For the text-containing cell, return its midpoint in [X, Y] coordinate format. 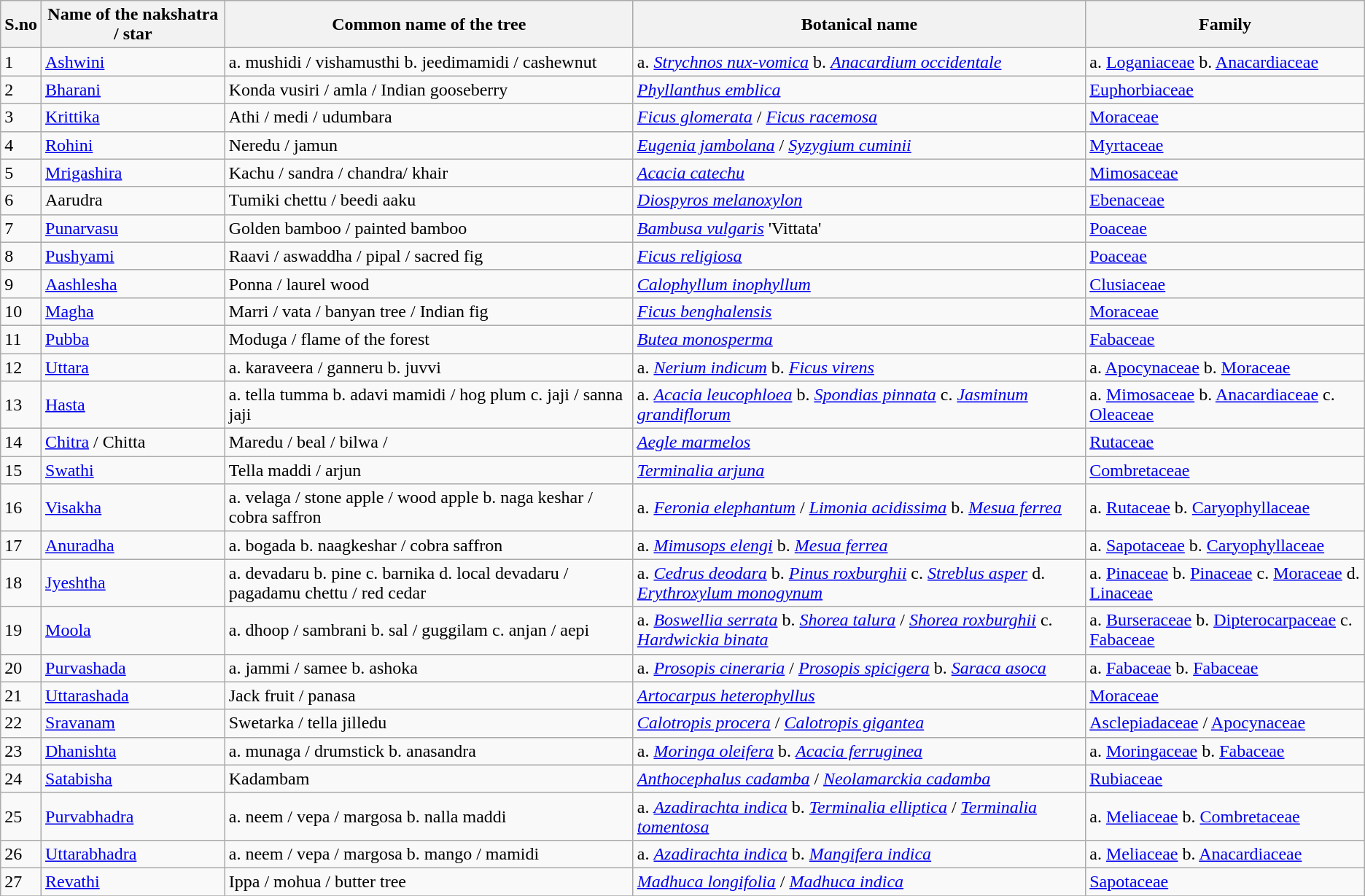
Acacia catechu [859, 173]
Sapotaceae [1225, 881]
Combretaceae [1225, 470]
4 [21, 145]
Raavi / aswaddha / pipal / sacred fig [429, 256]
25 [21, 817]
a. devadaru b. pine c. barnika d. local devadaru / pagadamu chettu / red cedar [429, 583]
a. neem / vepa / margosa b. mango / mamidi [429, 854]
Pubba [133, 339]
6 [21, 200]
a. neem / vepa / margosa b. nalla maddi [429, 817]
3 [21, 117]
a. Strychnos nux-vomica b. Anacardium occidentale [859, 62]
a. Burseraceae b. Dipterocarpaceae c. Fabaceae [1225, 630]
a. Moringa oleifera b. Acacia ferruginea [859, 751]
Eugenia jambolana / Syzygium cuminii [859, 145]
Ficus benghalensis [859, 311]
Rutaceae [1225, 443]
Krittika [133, 117]
Punarvasu [133, 228]
Uttarabhadra [133, 854]
Fabaceae [1225, 339]
Ficus religiosa [859, 256]
a. Nerium indicum b. Ficus virens [859, 367]
Revathi [133, 881]
a. karaveera / ganneru b. juvvi [429, 367]
Aarudra [133, 200]
Aegle marmelos [859, 443]
Butea monosperma [859, 339]
Hasta [133, 405]
Common name of the tree [429, 25]
Artocarpus heterophyllus [859, 696]
Aashlesha [133, 284]
Rohini [133, 145]
Tumiki chettu / beedi aaku [429, 200]
S.no [21, 25]
Ponna / laurel wood [429, 284]
Terminalia arjuna [859, 470]
2 [21, 90]
Clusiaceae [1225, 284]
Botanical name [859, 25]
Ficus glomerata / Ficus racemosa [859, 117]
Calotropis procera / Calotropis gigantea [859, 723]
a. Azadirachta indica b. Terminalia elliptica / Terminalia tomentosa [859, 817]
27 [21, 881]
a. Rutaceae b. Caryophyllaceae [1225, 507]
Bambusa vulgaris 'Vittata' [859, 228]
Bharani [133, 90]
14 [21, 443]
a. Feronia elephantum / Limonia acidissima b. Mesua ferrea [859, 507]
Uttarashada [133, 696]
26 [21, 854]
Athi / medi / udumbara [429, 117]
a. Acacia leucophloea b. Spondias pinnata c. Jasminum grandiflorum [859, 405]
Tella maddi / arjun [429, 470]
a. Loganiaceae b. Anacardiaceae [1225, 62]
Maredu / beal / bilwa / [429, 443]
Satabisha [133, 779]
Calophyllum inophyllum [859, 284]
8 [21, 256]
a. dhoop / sambrani b. sal / guggilam c. anjan / aepi [429, 630]
Purvabhadra [133, 817]
a. jammi / samee b. ashoka [429, 668]
Golden bamboo / painted bamboo [429, 228]
Phyllanthus emblica [859, 90]
a. Apocynaceae b. Moraceae [1225, 367]
9 [21, 284]
24 [21, 779]
15 [21, 470]
1 [21, 62]
Ebenaceae [1225, 200]
Visakha [133, 507]
16 [21, 507]
Kachu / sandra / chandra/ khair [429, 173]
a. Azadirachta indica b. Mangifera indica [859, 854]
Sravanam [133, 723]
a. munaga / drumstick b. anasandra [429, 751]
12 [21, 367]
a. Mimusops elengi b. Mesua ferrea [859, 545]
Jyeshtha [133, 583]
18 [21, 583]
23 [21, 751]
5 [21, 173]
7 [21, 228]
Mimosaceae [1225, 173]
Ippa / mohua / butter tree [429, 881]
Rubiaceae [1225, 779]
a. Mimosaceae b. Anacardiaceae c. Oleaceae [1225, 405]
Ashwini [133, 62]
10 [21, 311]
a. mushidi / vishamusthi b. jeedimamidi / cashewnut [429, 62]
a. Fabaceae b. Fabaceae [1225, 668]
Diospyros melanoxylon [859, 200]
Jack fruit / panasa [429, 696]
Neredu / jamun [429, 145]
22 [21, 723]
Swathi [133, 470]
Konda vusiri / amla / Indian gooseberry [429, 90]
a. Meliaceae b. Combretaceae [1225, 817]
Myrtaceae [1225, 145]
11 [21, 339]
Name of the nakshatra / star [133, 25]
Euphorbiaceae [1225, 90]
a. bogada b. naagkeshar / cobra saffron [429, 545]
Dhanishta [133, 751]
19 [21, 630]
Mrigashira [133, 173]
13 [21, 405]
Marri / vata / banyan tree / Indian fig [429, 311]
Anthocephalus cadamba / Neolamarckia cadamba [859, 779]
Magha [133, 311]
a. Meliaceae b. Anacardiaceae [1225, 854]
a. Sapotaceae b. Caryophyllaceae [1225, 545]
Asclepiadaceae / Apocynaceae [1225, 723]
Uttara [133, 367]
Family [1225, 25]
Madhuca longifolia / Madhuca indica [859, 881]
Moola [133, 630]
Kadambam [429, 779]
Chitra / Chitta [133, 443]
Pushyami [133, 256]
Purvashada [133, 668]
20 [21, 668]
a. Moringaceae b. Fabaceae [1225, 751]
17 [21, 545]
a. velaga / stone apple / wood apple b. naga keshar / cobra saffron [429, 507]
a. Pinaceae b. Pinaceae c. Moraceae d. Linaceae [1225, 583]
Anuradha [133, 545]
a. Boswellia serrata b. Shorea talura / Shorea roxburghii c. Hardwickia binata [859, 630]
21 [21, 696]
a. Cedrus deodara b. Pinus roxburghii c. Streblus asper d. Erythroxylum monogynum [859, 583]
Moduga / flame of the forest [429, 339]
Swetarka / tella jilledu [429, 723]
a. tella tumma b. adavi mamidi / hog plum c. jaji / sanna jaji [429, 405]
a. Prosopis cineraria / Prosopis spicigera b. Saraca asoca [859, 668]
